Find where the given text appears and provide that cell's center as [x, y] coordinate. 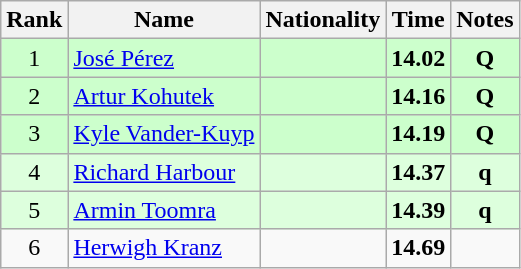
5 [34, 210]
1 [34, 58]
Armin Toomra [164, 210]
Rank [34, 20]
14.19 [418, 134]
14.37 [418, 172]
Notes [485, 20]
6 [34, 248]
José Pérez [164, 58]
Time [418, 20]
2 [34, 96]
4 [34, 172]
Richard Harbour [164, 172]
3 [34, 134]
14.39 [418, 210]
14.02 [418, 58]
14.16 [418, 96]
14.69 [418, 248]
Kyle Vander-Kuyp [164, 134]
Nationality [323, 20]
Herwigh Kranz [164, 248]
Artur Kohutek [164, 96]
Name [164, 20]
